Detect which cell encompasses the target text, then output its (X, Y) center coordinate. 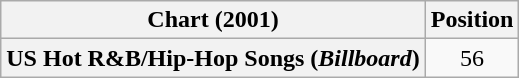
Chart (2001) (213, 20)
Position (472, 20)
US Hot R&B/Hip-Hop Songs (Billboard) (213, 58)
56 (472, 58)
